Output the [x, y] coordinate of the center of the cell containing the given text.  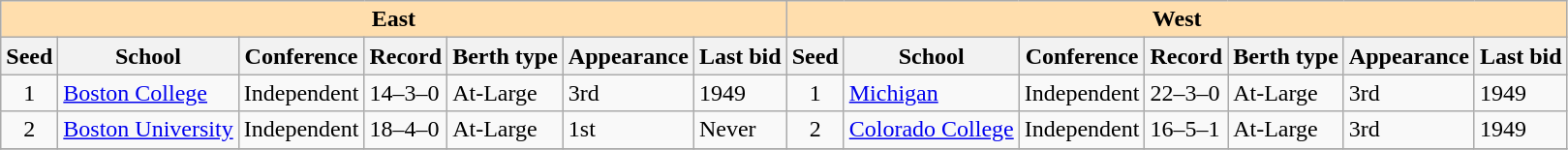
22–3–0 [1186, 93]
16–5–1 [1186, 130]
Colorado College [932, 130]
1st [628, 130]
Never [740, 130]
18–4–0 [406, 130]
West [1177, 19]
East [393, 19]
Michigan [932, 93]
14–3–0 [406, 93]
Boston University [148, 130]
Boston College [148, 93]
